Locate the cell with the specified text and output its [X, Y] center coordinate. 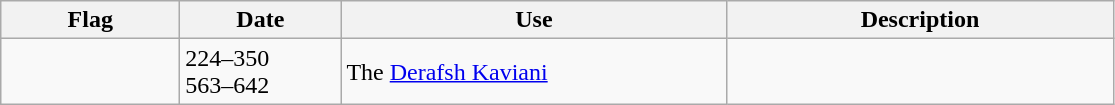
224–350563–642 [260, 72]
The Derafsh Kaviani [534, 72]
Description [920, 20]
Flag [90, 20]
Use [534, 20]
Date [260, 20]
